Extract the [X, Y] coordinate from the center of the cell holding the provided text.  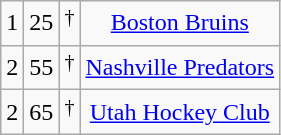
65 [42, 112]
25 [42, 24]
Boston Bruins [180, 24]
55 [42, 68]
Nashville Predators [180, 68]
1 [12, 24]
Utah Hockey Club [180, 112]
